Determine the (x, y) coordinate at the center of the cell enclosing the given text.  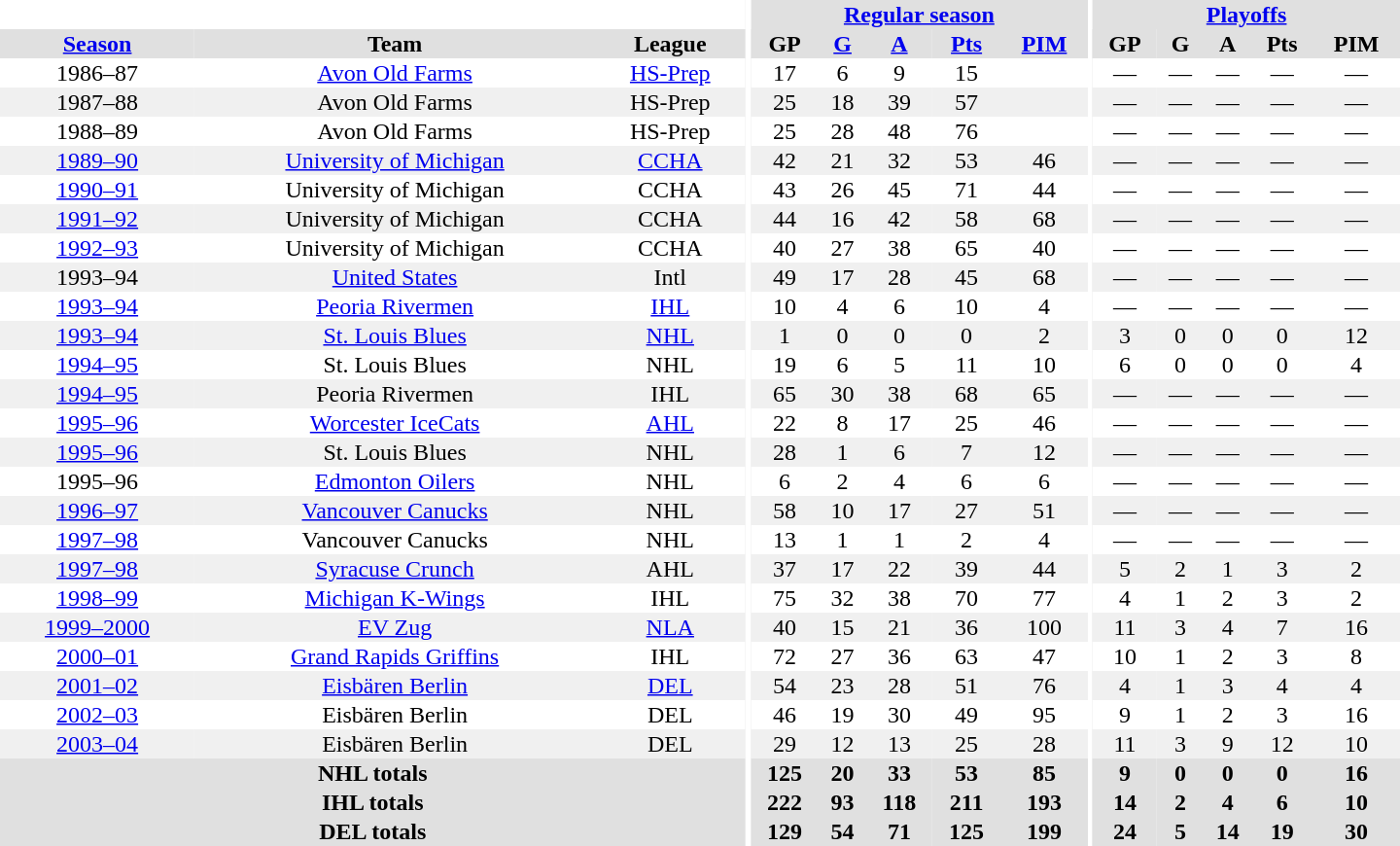
193 (1044, 802)
70 (966, 598)
Michigan K-Wings (395, 598)
1991–92 (97, 219)
1987–88 (97, 102)
1996–97 (97, 511)
29 (785, 744)
23 (842, 686)
Syracuse Crunch (395, 569)
1990–91 (97, 190)
Season (97, 44)
2002–03 (97, 715)
47 (1044, 656)
20 (842, 773)
118 (899, 802)
1999–2000 (97, 627)
24 (1125, 831)
222 (785, 802)
DEL totals (373, 831)
63 (966, 656)
18 (842, 102)
48 (899, 131)
Team (395, 44)
Intl (670, 277)
2003–04 (97, 744)
37 (785, 569)
NLA (670, 627)
85 (1044, 773)
Edmonton Oilers (395, 481)
75 (785, 598)
1998–99 (97, 598)
1988–89 (97, 131)
EV Zug (395, 627)
Playoffs (1246, 15)
95 (1044, 715)
1992–93 (97, 248)
2000–01 (97, 656)
1986–87 (97, 73)
199 (1044, 831)
129 (785, 831)
93 (842, 802)
2001–02 (97, 686)
United States (395, 277)
33 (899, 773)
Worcester IceCats (395, 423)
1989–90 (97, 160)
72 (785, 656)
57 (966, 102)
26 (842, 190)
IHL totals (373, 802)
Grand Rapids Griffins (395, 656)
Regular season (920, 15)
NHL totals (373, 773)
77 (1044, 598)
43 (785, 190)
100 (1044, 627)
211 (966, 802)
League (670, 44)
